Detect which cell encompasses the target text, then output its [X, Y] center coordinate. 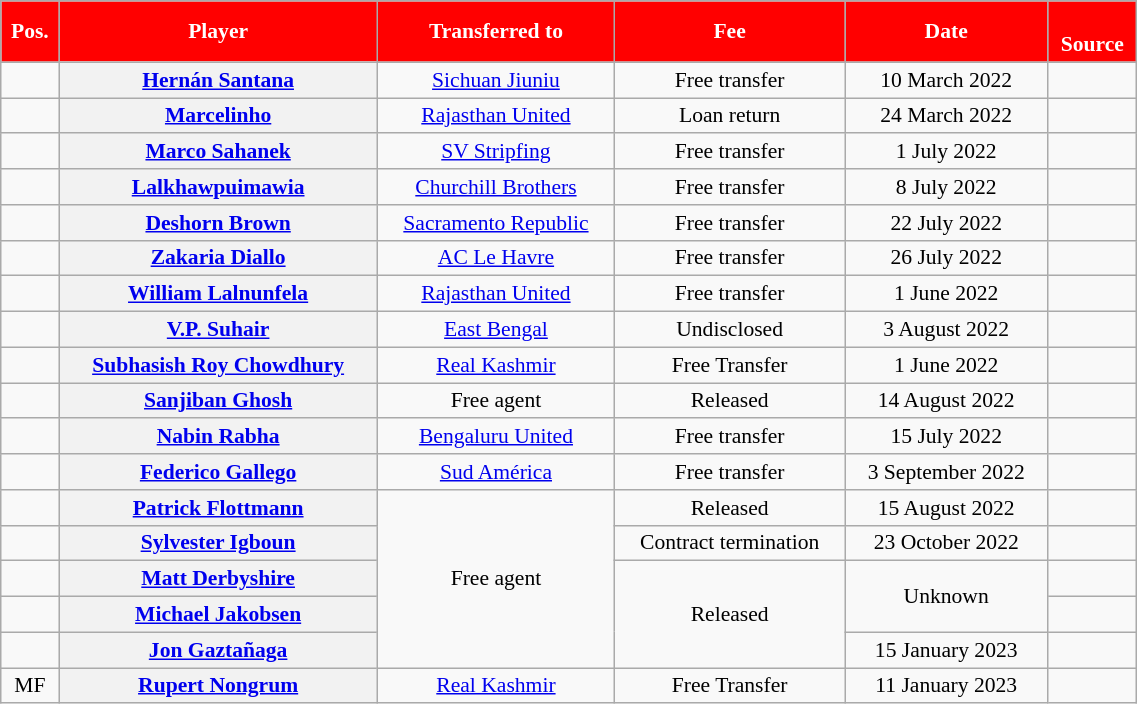
East Bengal [496, 330]
Churchill Brothers [496, 187]
Patrick Flottmann [218, 508]
22 July 2022 [946, 223]
Transferred to [496, 32]
Player [218, 32]
William Lalnunfela [218, 294]
Hernán Santana [218, 80]
Subhasish Roy Chowdhury [218, 365]
Unknown [946, 596]
Sylvester Igboun [218, 543]
Undisclosed [730, 330]
Source [1092, 32]
3 August 2022 [946, 330]
MF [30, 686]
3 September 2022 [946, 472]
AC Le Havre [496, 258]
Marcelinho [218, 116]
14 August 2022 [946, 401]
Sichuan Jiuniu [496, 80]
23 October 2022 [946, 543]
10 March 2022 [946, 80]
Sanjiban Ghosh [218, 401]
SV Stripfing [496, 152]
Date [946, 32]
Contract termination [730, 543]
Deshorn Brown [218, 223]
Marco Sahanek [218, 152]
Bengaluru United [496, 437]
24 March 2022 [946, 116]
V.P. Suhair [218, 330]
Michael Jakobsen [218, 615]
Sud América [496, 472]
Sacramento Republic [496, 223]
Nabin Rabha [218, 437]
Zakaria Diallo [218, 258]
8 July 2022 [946, 187]
Jon Gaztañaga [218, 650]
Federico Gallego [218, 472]
15 August 2022 [946, 508]
Fee [730, 32]
26 July 2022 [946, 258]
Pos. [30, 32]
Matt Derbyshire [218, 579]
Loan return [730, 116]
Rupert Nongrum [218, 686]
11 January 2023 [946, 686]
15 January 2023 [946, 650]
Lalkhawpuimawia [218, 187]
1 July 2022 [946, 152]
15 July 2022 [946, 437]
